Determine the [x, y] coordinate at the center of the cell enclosing the given text.  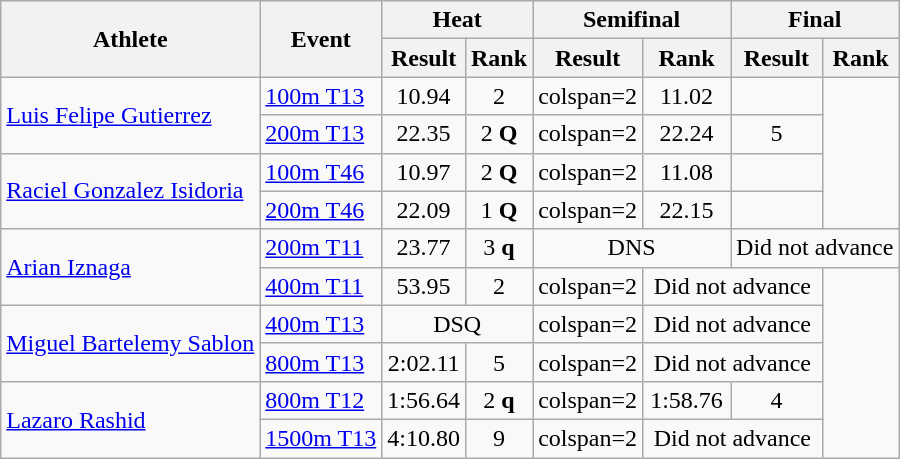
1:58.76 [687, 400]
11.08 [687, 172]
Raciel Gonzalez Isidoria [130, 191]
Luis Felipe Gutierrez [130, 115]
DNS [632, 248]
Heat [458, 20]
9 [498, 438]
1 Q [498, 210]
22.09 [424, 210]
100m T13 [321, 96]
Arian Iznaga [130, 267]
22.24 [687, 134]
22.15 [687, 210]
23.77 [424, 248]
200m T11 [321, 248]
200m T13 [321, 134]
4:10.80 [424, 438]
Semifinal [632, 20]
1500m T13 [321, 438]
2 q [498, 400]
2:02.11 [424, 362]
Athlete [130, 39]
400m T13 [321, 324]
DSQ [458, 324]
Event [321, 39]
4 [777, 400]
800m T13 [321, 362]
10.97 [424, 172]
Lazaro Rashid [130, 419]
10.94 [424, 96]
53.95 [424, 286]
200m T46 [321, 210]
3 q [498, 248]
400m T11 [321, 286]
11.02 [687, 96]
22.35 [424, 134]
100m T46 [321, 172]
Final [815, 20]
Miguel Bartelemy Sablon [130, 343]
1:56.64 [424, 400]
800m T12 [321, 400]
